Return [x, y] of the center of cell containing provided text 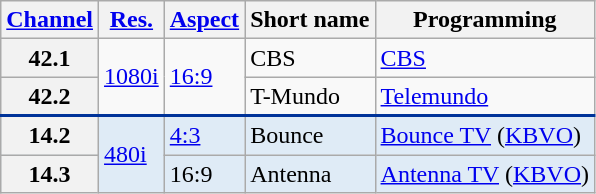
Programming [484, 20]
Bounce TV (KBVO) [484, 136]
Antenna TV (KBVO) [484, 173]
42.2 [50, 96]
14.2 [50, 136]
14.3 [50, 173]
Antenna [310, 173]
Short name [310, 20]
Aspect [204, 20]
Channel [50, 20]
480i [132, 154]
T-Mundo [310, 96]
42.1 [50, 58]
1080i [132, 78]
Bounce [310, 136]
Telemundo [484, 96]
Res. [132, 20]
4:3 [204, 136]
